Locate the cell with the specified text and output its (X, Y) center coordinate. 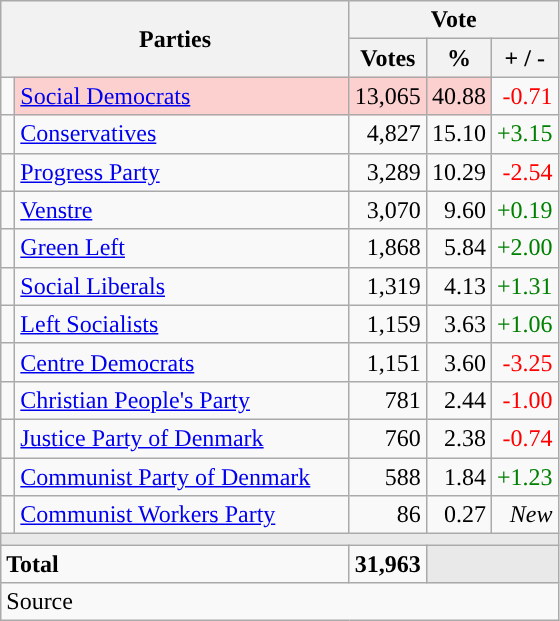
-0.71 (524, 96)
3,070 (388, 210)
+1.23 (524, 477)
-2.54 (524, 172)
86 (388, 515)
Communist Workers Party (182, 515)
Left Socialists (182, 324)
Vote (454, 20)
1.84 (458, 477)
3.63 (458, 324)
15.10 (458, 134)
9.60 (458, 210)
1,159 (388, 324)
+3.15 (524, 134)
Social Democrats (182, 96)
588 (388, 477)
1,151 (388, 362)
4.13 (458, 286)
40.88 (458, 96)
+0.19 (524, 210)
Centre Democrats (182, 362)
Justice Party of Denmark (182, 438)
Venstre (182, 210)
5.84 (458, 248)
+1.06 (524, 324)
+2.00 (524, 248)
2.44 (458, 400)
13,065 (388, 96)
% (458, 58)
760 (388, 438)
31,963 (388, 564)
4,827 (388, 134)
New (524, 515)
Votes (388, 58)
-1.00 (524, 400)
781 (388, 400)
3,289 (388, 172)
1,319 (388, 286)
1,868 (388, 248)
-3.25 (524, 362)
+1.31 (524, 286)
+ / - (524, 58)
Christian People's Party (182, 400)
Communist Party of Denmark (182, 477)
Parties (176, 39)
Conservatives (182, 134)
10.29 (458, 172)
2.38 (458, 438)
Social Liberals (182, 286)
Green Left (182, 248)
Source (280, 602)
0.27 (458, 515)
Progress Party (182, 172)
3.60 (458, 362)
Total (176, 564)
-0.74 (524, 438)
